Detect which cell encompasses the target text, then output its [x, y] center coordinate. 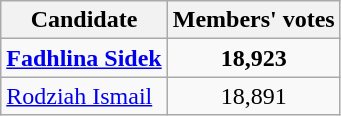
Members' votes [254, 20]
18,923 [254, 58]
Fadhlina Sidek [84, 58]
Rodziah Ismail [84, 96]
18,891 [254, 96]
Candidate [84, 20]
